Identify which cell holds the provided text, then report its (X, Y) central coordinate. 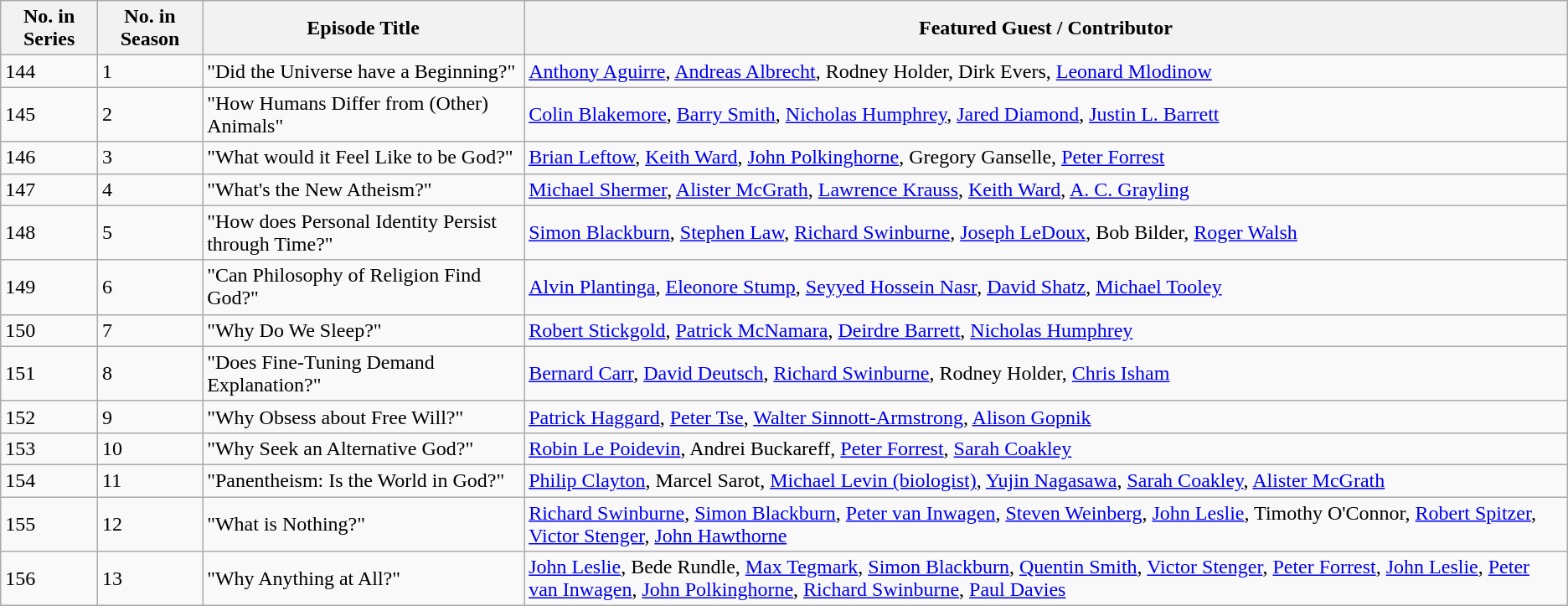
2 (149, 114)
Colin Blakemore, Barry Smith, Nicholas Humphrey, Jared Diamond, Justin L. Barrett (1046, 114)
Brian Leftow, Keith Ward, John Polkinghorne, Gregory Ganselle, Peter Forrest (1046, 158)
153 (49, 448)
3 (149, 158)
"Can Philosophy of Religion Find God?" (364, 287)
"Did the Universe have a Beginning?" (364, 71)
148 (49, 233)
1 (149, 71)
Robin Le Poidevin, Andrei Buckareff, Peter Forrest, Sarah Coakley (1046, 448)
No. in Series (49, 28)
145 (49, 114)
4 (149, 189)
150 (49, 330)
5 (149, 233)
147 (49, 189)
6 (149, 287)
Featured Guest / Contributor (1046, 28)
Anthony Aguirre, Andreas Albrecht, Rodney Holder, Dirk Evers, Leonard Mlodinow (1046, 71)
Bernard Carr, David Deutsch, Richard Swinburne, Rodney Holder, Chris Isham (1046, 374)
No. in Season (149, 28)
"What would it Feel Like to be God?" (364, 158)
"How does Personal Identity Persist through Time?" (364, 233)
12 (149, 523)
11 (149, 480)
149 (49, 287)
154 (49, 480)
144 (49, 71)
Michael Shermer, Alister McGrath, Lawrence Krauss, Keith Ward, A. C. Grayling (1046, 189)
"Why Do We Sleep?" (364, 330)
9 (149, 417)
146 (49, 158)
Patrick Haggard, Peter Tse, Walter Sinnott-Armstrong, Alison Gopnik (1046, 417)
"What's the New Atheism?" (364, 189)
Richard Swinburne, Simon Blackburn, Peter van Inwagen, Steven Weinberg, John Leslie, Timothy O'Connor, Robert Spitzer, Victor Stenger, John Hawthorne (1046, 523)
"Why Seek an Alternative God?" (364, 448)
Simon Blackburn, Stephen Law, Richard Swinburne, Joseph LeDoux, Bob Bilder, Roger Walsh (1046, 233)
8 (149, 374)
"Panentheism: Is the World in God?" (364, 480)
Robert Stickgold, Patrick McNamara, Deirdre Barrett, Nicholas Humphrey (1046, 330)
156 (49, 578)
152 (49, 417)
"How Humans Differ from (Other) Animals" (364, 114)
10 (149, 448)
"Why Anything at All?" (364, 578)
Alvin Plantinga, Eleonore Stump, Seyyed Hossein Nasr, David Shatz, Michael Tooley (1046, 287)
155 (49, 523)
"What is Nothing?" (364, 523)
"Why Obsess about Free Will?" (364, 417)
"Does Fine-Tuning Demand Explanation?" (364, 374)
13 (149, 578)
Philip Clayton, Marcel Sarot, Michael Levin (biologist), Yujin Nagasawa, Sarah Coakley, Alister McGrath (1046, 480)
7 (149, 330)
151 (49, 374)
Episode Title (364, 28)
